Provide the [X, Y] coordinate of the cell's center where the given text is located.  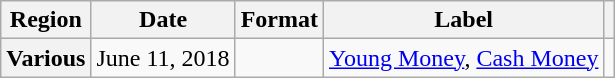
June 11, 2018 [163, 58]
Region [46, 20]
Various [46, 58]
Date [163, 20]
Label [463, 20]
Young Money, Cash Money [463, 58]
Format [279, 20]
